Locate the cell with the specified text and output its (x, y) center coordinate. 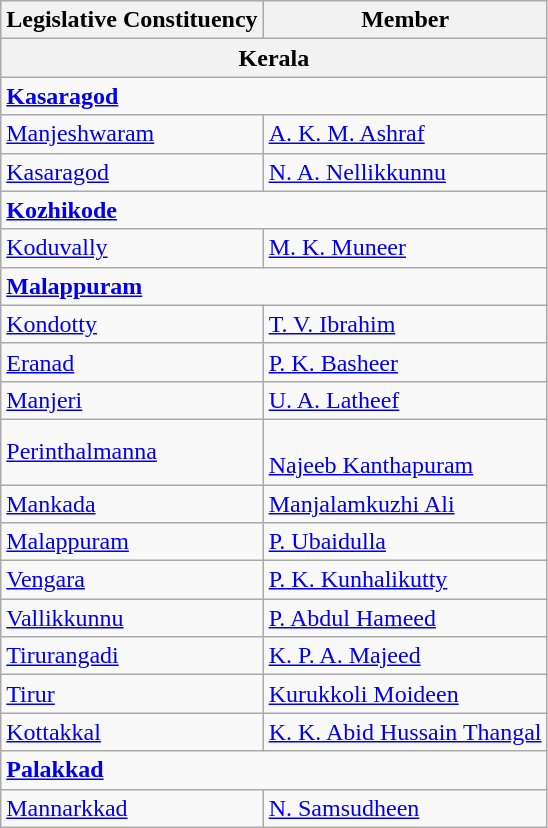
K. P. A. Majeed (405, 656)
M. K. Muneer (405, 248)
Kerala (274, 58)
Najeeb Kanthapuram (405, 452)
P. K. Basheer (405, 362)
P. K. Kunhalikutty (405, 580)
T. V. Ibrahim (405, 324)
K. K. Abid Hussain Thangal (405, 732)
Manjeri (132, 400)
Tirur (132, 694)
Koduvally (132, 248)
Manjalamkuzhi Ali (405, 503)
Mannarkkad (132, 808)
U. A. Latheef (405, 400)
Legislative Constituency (132, 20)
Kozhikode (274, 210)
Member (405, 20)
N. Samsudheen (405, 808)
N. A. Nellikkunnu (405, 172)
Kottakkal (132, 732)
Vengara (132, 580)
Vallikkunnu (132, 618)
Kondotty (132, 324)
Manjeshwaram (132, 134)
A. K. M. Ashraf (405, 134)
P. Abdul Hameed (405, 618)
P. Ubaidulla (405, 542)
Kurukkoli Moideen (405, 694)
Mankada (132, 503)
Eranad (132, 362)
Tirurangadi (132, 656)
Palakkad (274, 770)
Perinthalmanna (132, 452)
